Extract the [x, y] coordinate from the center of the cell holding the provided text.  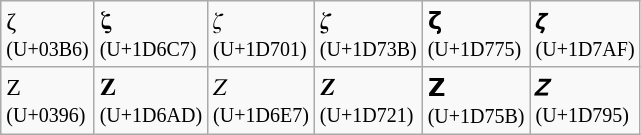
𝛇(U+1D6C7) [150, 34]
𝜡(U+1D721) [368, 100]
Ζ(U+0396) [48, 100]
𝛧(U+1D6E7) [262, 100]
𝚭(U+1D6AD) [150, 100]
𝝛(U+1D75B) [476, 100]
𝞕(U+1D795) [585, 100]
𝜁(U+1D701) [262, 34]
𝝵(U+1D775) [476, 34]
𝞯(U+1D7AF) [585, 34]
𝜻(U+1D73B) [368, 34]
ζ(U+03B6) [48, 34]
